Extract the (x, y) coordinate from the center of the cell holding the provided text.  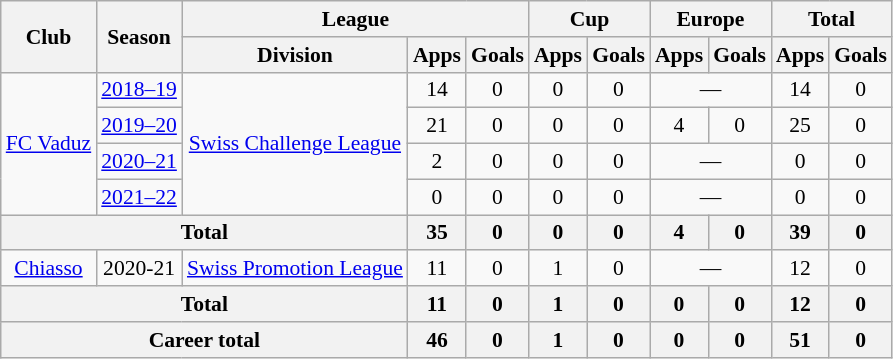
21 (437, 126)
Chiasso (48, 269)
Swiss Promotion League (295, 269)
2018–19 (139, 90)
39 (800, 233)
Swiss Challenge League (295, 143)
League (356, 19)
2021–22 (139, 197)
2019–20 (139, 126)
2 (437, 162)
35 (437, 233)
Europe (710, 19)
Division (295, 55)
Cup (590, 19)
Season (139, 36)
Club (48, 36)
FC Vaduz (48, 143)
51 (800, 340)
Career total (204, 340)
46 (437, 340)
25 (800, 126)
2020-21 (139, 269)
2020–21 (139, 162)
